From the cell containing the given text, extract its center point as [X, Y] coordinate. 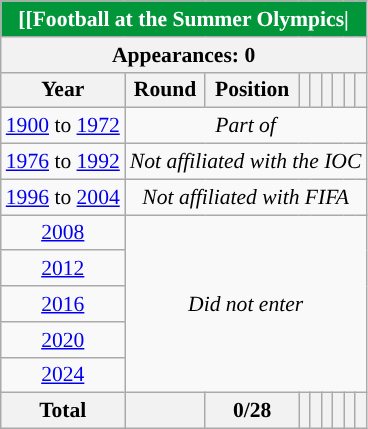
[[Football at the Summer Olympics| [184, 19]
Total [63, 411]
Round [165, 90]
Not affiliated with the IOC [246, 162]
2024 [63, 375]
Did not enter [246, 304]
2008 [63, 233]
1996 to 2004 [63, 197]
Part of [246, 126]
Appearances: 0 [184, 55]
1900 to 1972 [63, 126]
2016 [63, 304]
Year [63, 90]
0/28 [252, 411]
2020 [63, 340]
Position [252, 90]
2012 [63, 269]
Not affiliated with FIFA [246, 197]
1976 to 1992 [63, 162]
